Scan for the cell matching the given text and deliver its (x, y) coordinate at center. 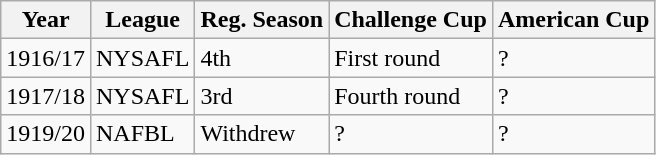
Year (46, 20)
League (142, 20)
1916/17 (46, 58)
Reg. Season (262, 20)
1919/20 (46, 134)
NAFBL (142, 134)
Withdrew (262, 134)
First round (411, 58)
American Cup (573, 20)
Fourth round (411, 96)
1917/18 (46, 96)
3rd (262, 96)
Challenge Cup (411, 20)
4th (262, 58)
